Extract the [X, Y] coordinate from the center of the cell holding the provided text.  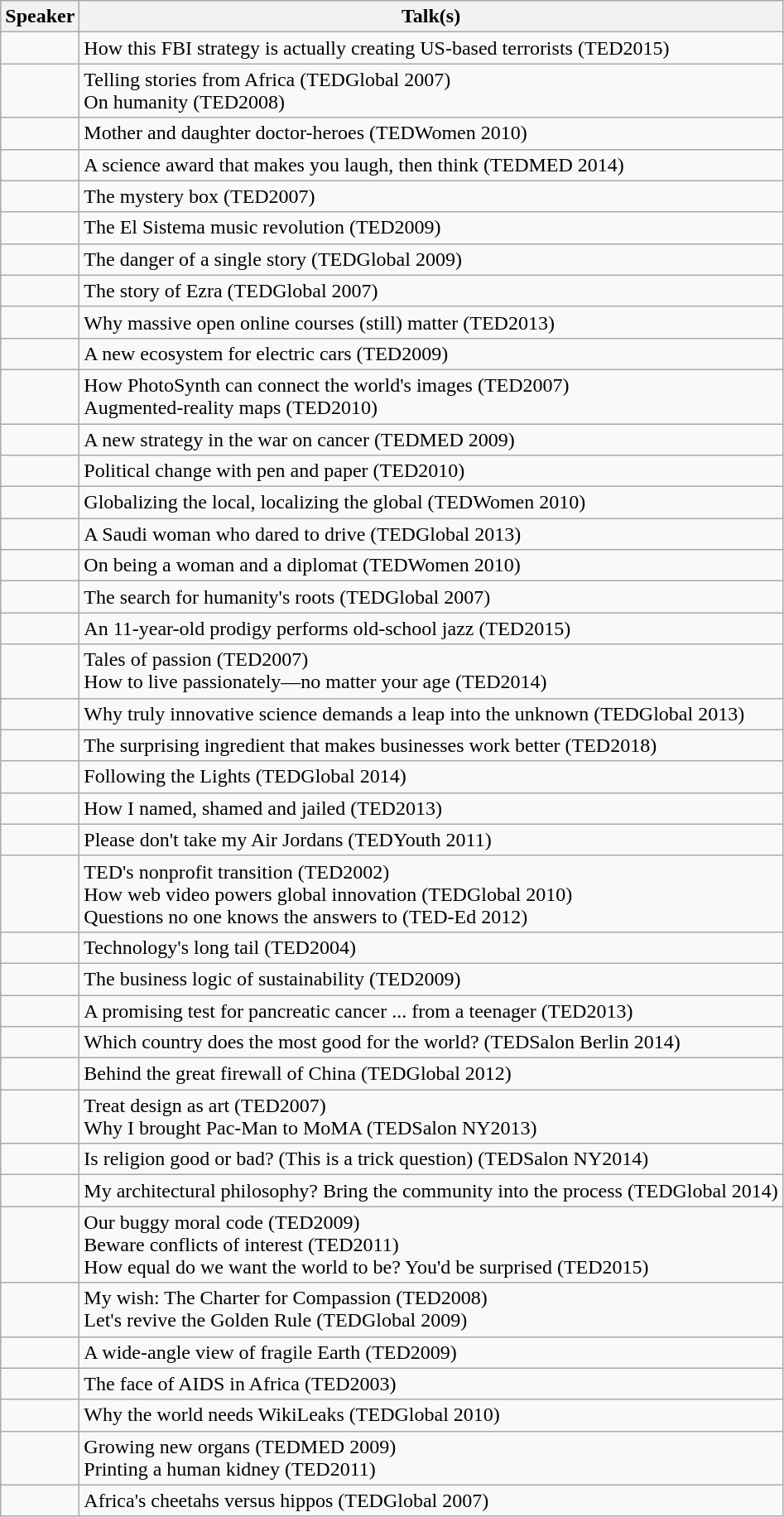
My architectural philosophy? Bring the community into the process (TEDGlobal 2014) [431, 1191]
Please don't take my Air Jordans (TEDYouth 2011) [431, 840]
My wish: The Charter for Compassion (TED2008) Let's revive the Golden Rule (TEDGlobal 2009) [431, 1310]
The El Sistema music revolution (TED2009) [431, 228]
A wide-angle view of fragile Earth (TED2009) [431, 1352]
Is religion good or bad? (This is a trick question) (TEDSalon NY2014) [431, 1159]
A new strategy in the war on cancer (TEDMED 2009) [431, 440]
Why truly innovative science demands a leap into the unknown (TEDGlobal 2013) [431, 714]
TED's nonprofit transition (TED2002) How web video powers global innovation (TEDGlobal 2010) Questions no one knows the answers to (TED-Ed 2012) [431, 893]
Tales of passion (TED2007) How to live passionately—no matter your age (TED2014) [431, 671]
An 11-year-old prodigy performs old-school jazz (TED2015) [431, 628]
Why massive open online courses (still) matter (TED2013) [431, 322]
Africa's cheetahs versus hippos (TEDGlobal 2007) [431, 1500]
Behind the great firewall of China (TEDGlobal 2012) [431, 1074]
Treat design as art (TED2007) Why I brought Pac-Man to MoMA (TEDSalon NY2013) [431, 1116]
A Saudi woman who dared to drive (TEDGlobal 2013) [431, 534]
A science award that makes you laugh, then think (TEDMED 2014) [431, 165]
The search for humanity's roots (TEDGlobal 2007) [431, 597]
Following the Lights (TEDGlobal 2014) [431, 777]
How I named, shamed and jailed (TED2013) [431, 808]
Globalizing the local, localizing the global (TEDWomen 2010) [431, 503]
Technology's long tail (TED2004) [431, 947]
Speaker [40, 17]
How this FBI strategy is actually creating US-based terrorists (TED2015) [431, 48]
On being a woman and a diplomat (TEDWomen 2010) [431, 566]
The business logic of sustainability (TED2009) [431, 979]
A promising test for pancreatic cancer ... from a teenager (TED2013) [431, 1011]
Mother and daughter doctor-heroes (TEDWomen 2010) [431, 133]
The surprising ingredient that makes businesses work better (TED2018) [431, 745]
Growing new organs (TEDMED 2009) Printing a human kidney (TED2011) [431, 1457]
The face of AIDS in Africa (TED2003) [431, 1384]
Political change with pen and paper (TED2010) [431, 471]
Which country does the most good for the world? (TEDSalon Berlin 2014) [431, 1043]
The danger of a single story (TEDGlobal 2009) [431, 259]
Why the world needs WikiLeaks (TEDGlobal 2010) [431, 1415]
Telling stories from Africa (TEDGlobal 2007) On humanity (TED2008) [431, 91]
Talk(s) [431, 17]
How PhotoSynth can connect the world's images (TED2007) Augmented-reality maps (TED2010) [431, 396]
The story of Ezra (TEDGlobal 2007) [431, 291]
The mystery box (TED2007) [431, 196]
Our buggy moral code (TED2009) Beware conflicts of interest (TED2011) How equal do we want the world to be? You'd be surprised (TED2015) [431, 1245]
A new ecosystem for electric cars (TED2009) [431, 354]
